Output the (x, y) coordinate of the center of the cell containing the given text.  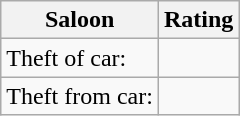
Rating (198, 20)
Theft from car: (80, 96)
Saloon (80, 20)
Theft of car: (80, 58)
